Locate the cell with the specified text and output its [X, Y] center coordinate. 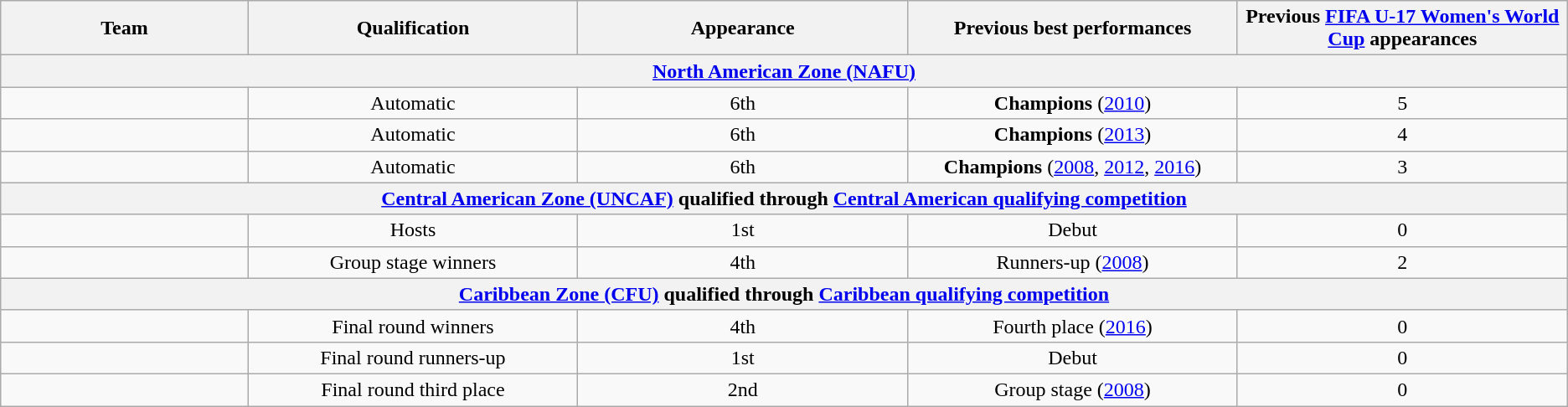
Final round runners-up [413, 358]
3 [1402, 167]
2nd [743, 389]
Hosts [413, 230]
4 [1402, 135]
Runners-up (2008) [1073, 262]
Group stage winners [413, 262]
Champions (2013) [1073, 135]
Final round winners [413, 326]
Fourth place (2016) [1073, 326]
Champions (2008, 2012, 2016) [1073, 167]
Group stage (2008) [1073, 389]
Final round third place [413, 389]
Central American Zone (UNCAF) qualified through Central American qualifying competition [784, 198]
Caribbean Zone (CFU) qualified through Caribbean qualifying competition [784, 294]
Previous FIFA U-17 Women's World Cup appearances [1402, 28]
Appearance [743, 28]
Team [124, 28]
2 [1402, 262]
5 [1402, 103]
Qualification [413, 28]
North American Zone (NAFU) [784, 71]
Champions (2010) [1073, 103]
Previous best performances [1073, 28]
